Find where the given text appears and provide that cell's center as [x, y] coordinate. 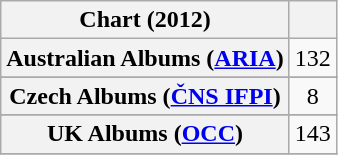
132 [312, 58]
Australian Albums (ARIA) [145, 58]
UK Albums (OCC) [145, 134]
Czech Albums (ČNS IFPI) [145, 96]
8 [312, 96]
143 [312, 134]
Chart (2012) [145, 20]
